From the cell containing the given text, extract its center point as (x, y) coordinate. 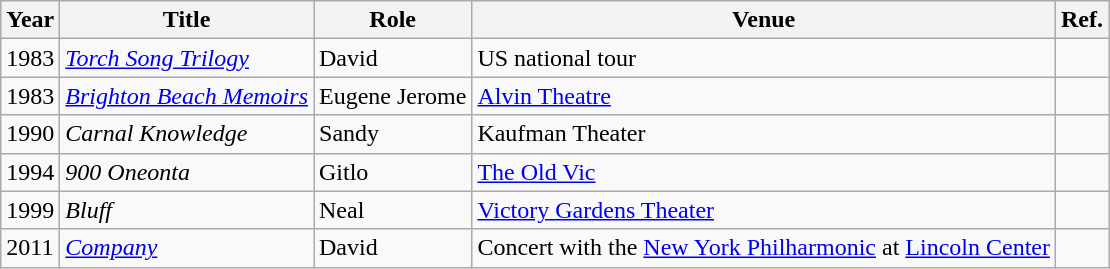
Alvin Theatre (764, 96)
US national tour (764, 58)
Company (187, 248)
Brighton Beach Memoirs (187, 96)
Title (187, 20)
Victory Gardens Theater (764, 210)
1994 (30, 172)
1999 (30, 210)
Bluff (187, 210)
900 Oneonta (187, 172)
Eugene Jerome (393, 96)
Concert with the New York Philharmonic at Lincoln Center (764, 248)
Year (30, 20)
2011 (30, 248)
Kaufman Theater (764, 134)
Torch Song Trilogy (187, 58)
The Old Vic (764, 172)
Venue (764, 20)
Ref. (1082, 20)
Carnal Knowledge (187, 134)
Neal (393, 210)
Gitlo (393, 172)
1990 (30, 134)
Sandy (393, 134)
Role (393, 20)
